Extract the (X, Y) coordinate from the center of the cell holding the provided text.  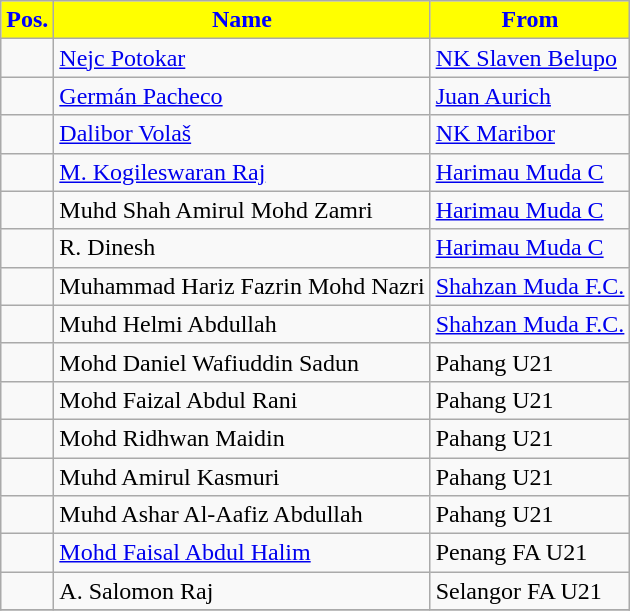
Germán Pacheco (242, 96)
Muhd Amirul Kasmuri (242, 477)
Nejc Potokar (242, 58)
From (530, 20)
Penang FA U21 (530, 553)
Muhd Helmi Abdullah (242, 324)
Muhd Ashar Al-Aafiz Abdullah (242, 515)
Pos. (28, 20)
Name (242, 20)
NK Slaven Belupo (530, 58)
A. Salomon Raj (242, 591)
Muhd Shah Amirul Mohd Zamri (242, 210)
Selangor FA U21 (530, 591)
Mohd Daniel Wafiuddin Sadun (242, 362)
M. Kogileswaran Raj (242, 172)
R. Dinesh (242, 248)
Mohd Faizal Abdul Rani (242, 400)
NK Maribor (530, 134)
Mohd Faisal Abdul Halim (242, 553)
Juan Aurich (530, 96)
Dalibor Volaš (242, 134)
Mohd Ridhwan Maidin (242, 438)
Muhammad Hariz Fazrin Mohd Nazri (242, 286)
